Locate the cell with the specified text and output its (x, y) center coordinate. 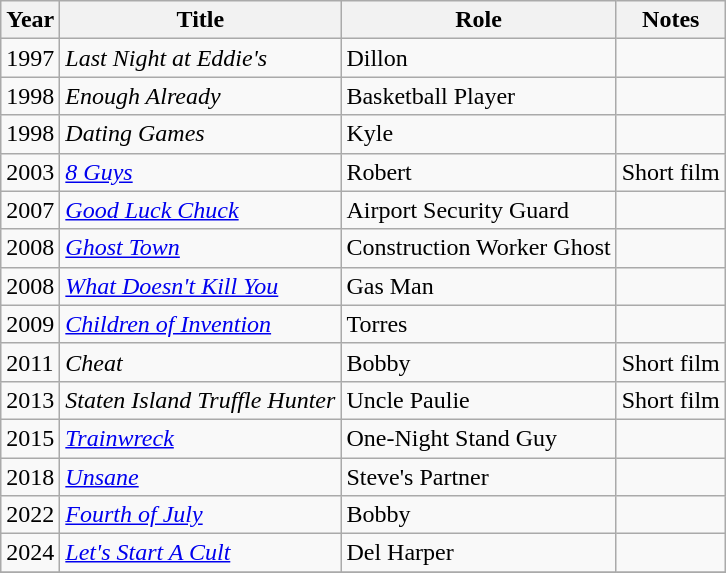
Let's Start A Cult (200, 553)
Good Luck Chuck (200, 210)
2013 (30, 400)
One-Night Stand Guy (478, 438)
Dating Games (200, 134)
Basketball Player (478, 96)
2007 (30, 210)
Dillon (478, 58)
Airport Security Guard (478, 210)
Cheat (200, 362)
Construction Worker Ghost (478, 248)
Fourth of July (200, 515)
Role (478, 20)
Kyle (478, 134)
Gas Man (478, 286)
1997 (30, 58)
2011 (30, 362)
Robert (478, 172)
What Doesn't Kill You (200, 286)
Year (30, 20)
Staten Island Truffle Hunter (200, 400)
Trainwreck (200, 438)
8 Guys (200, 172)
Children of Invention (200, 324)
Steve's Partner (478, 477)
Title (200, 20)
2009 (30, 324)
Del Harper (478, 553)
2018 (30, 477)
Torres (478, 324)
Uncle Paulie (478, 400)
2003 (30, 172)
2024 (30, 553)
Last Night at Eddie's (200, 58)
Notes (670, 20)
Unsane (200, 477)
2015 (30, 438)
2022 (30, 515)
Enough Already (200, 96)
Ghost Town (200, 248)
